Identify which cell holds the provided text, then report its (x, y) central coordinate. 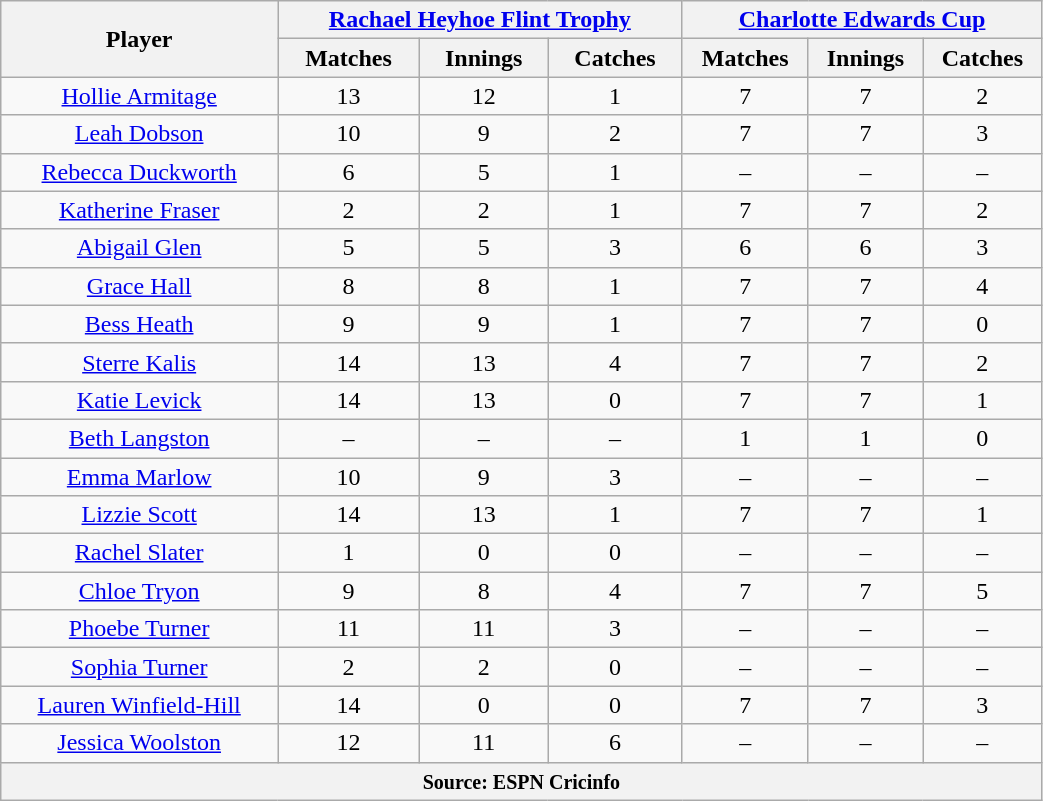
Emma Marlow (140, 477)
Rachel Slater (140, 553)
Bess Heath (140, 324)
Hollie Armitage (140, 96)
Charlotte Edwards Cup (862, 20)
Source: ESPN Cricinfo (522, 781)
Jessica Woolston (140, 743)
Phoebe Turner (140, 629)
Rachael Heyhoe Flint Trophy (480, 20)
Beth Langston (140, 438)
Katherine Fraser (140, 210)
Rebecca Duckworth (140, 172)
Leah Dobson (140, 134)
Sophia Turner (140, 667)
Lizzie Scott (140, 515)
Player (140, 39)
Abigail Glen (140, 248)
Sterre Kalis (140, 362)
Chloe Tryon (140, 591)
Grace Hall (140, 286)
Lauren Winfield-Hill (140, 705)
Katie Levick (140, 400)
